Search for the cell housing the specified text and yield its (X, Y) center coordinate. 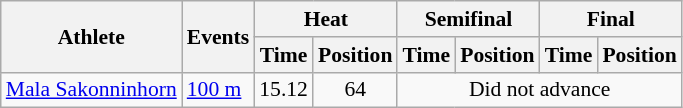
64 (355, 90)
Final (611, 19)
15.12 (284, 90)
Heat (326, 19)
Did not advance (539, 90)
Mala Sakonninhorn (92, 90)
Events (218, 36)
Athlete (92, 36)
100 m (218, 90)
Semifinal (468, 19)
